Identify which cell holds the provided text, then report its [X, Y] central coordinate. 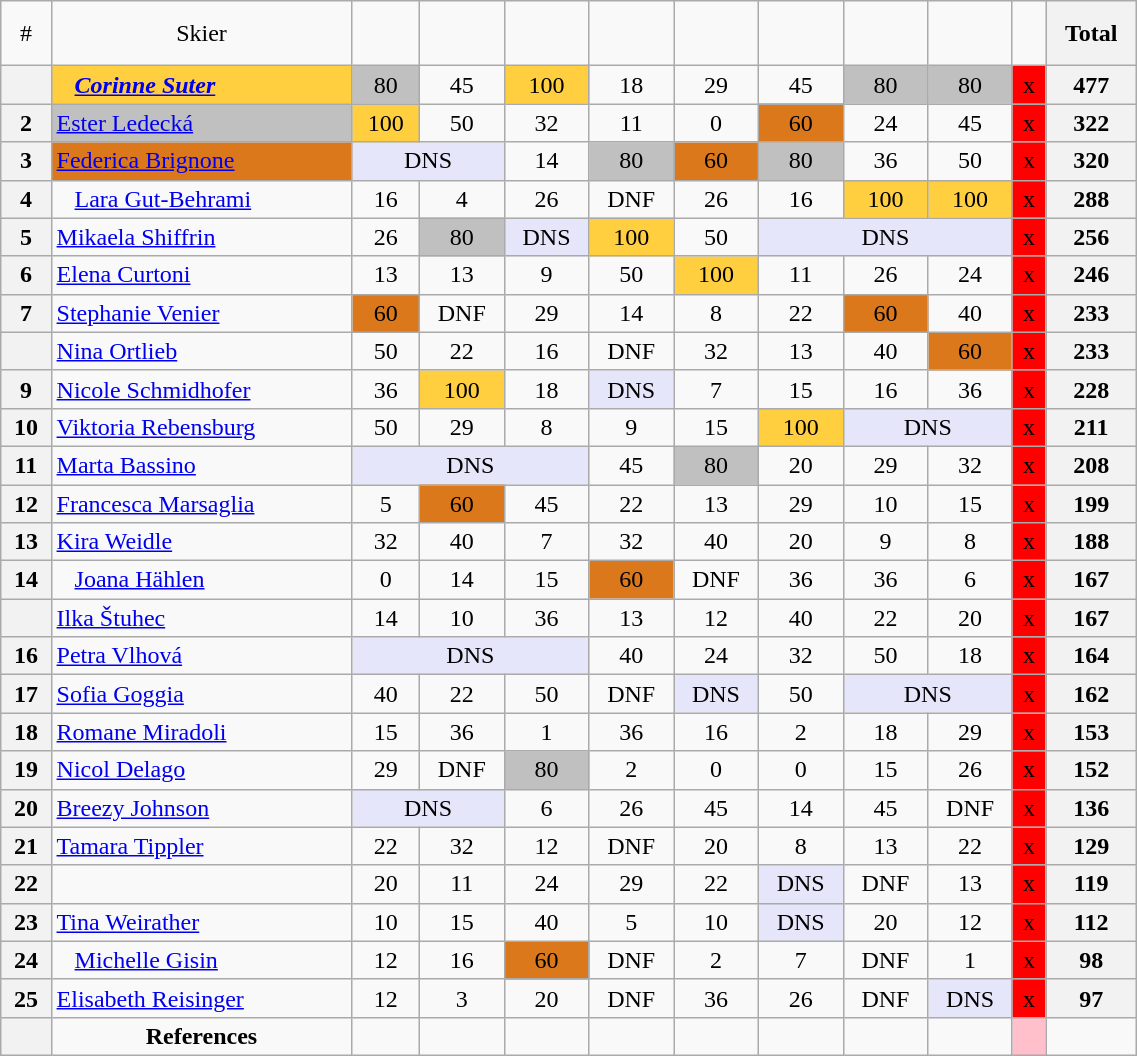
Romane Miradoli [202, 732]
Elena Curtoni [202, 275]
References [202, 1036]
19 [26, 770]
Corinne Suter [202, 85]
Kira Weidle [202, 542]
Ilka Štuhec [202, 618]
Nicol Delago [202, 770]
21 [26, 846]
Nicole Schmidhofer [202, 389]
Tina Weirather [202, 922]
153 [1092, 732]
# [26, 34]
Total [1092, 34]
Joana Hählen [202, 580]
Ester Ledecká [202, 123]
Petra Vlhová [202, 656]
Elisabeth Reisinger [202, 998]
Sofia Goggia [202, 694]
Lara Gut-Behrami [202, 199]
129 [1092, 846]
208 [1092, 465]
Breezy Johnson [202, 808]
17 [26, 694]
188 [1092, 542]
246 [1092, 275]
Mikaela Shiffrin [202, 237]
Tamara Tippler [202, 846]
98 [1092, 960]
477 [1092, 85]
Francesca Marsaglia [202, 503]
228 [1092, 389]
Stephanie Venier [202, 313]
Nina Ortlieb [202, 351]
Michelle Gisin [202, 960]
152 [1092, 770]
Viktoria Rebensburg [202, 427]
112 [1092, 922]
162 [1092, 694]
Federica Brignone [202, 161]
320 [1092, 161]
97 [1092, 998]
288 [1092, 199]
119 [1092, 884]
Marta Bassino [202, 465]
25 [26, 998]
23 [26, 922]
322 [1092, 123]
256 [1092, 237]
Skier [202, 34]
136 [1092, 808]
211 [1092, 427]
164 [1092, 656]
199 [1092, 503]
